Extract the [X, Y] coordinate from the center of the cell holding the provided text.  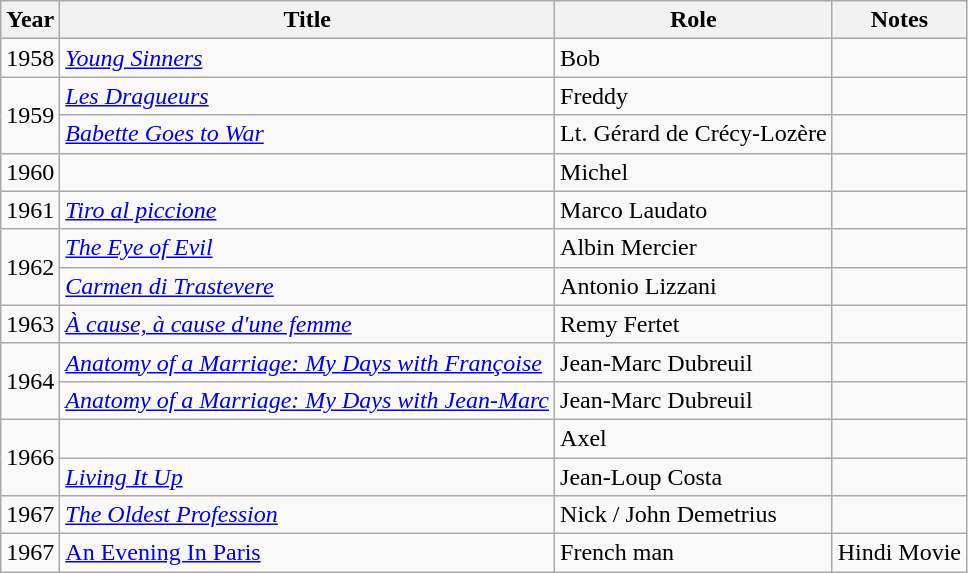
Babette Goes to War [308, 134]
Freddy [694, 96]
Axel [694, 438]
1966 [30, 457]
Young Sinners [308, 58]
Title [308, 20]
Anatomy of a Marriage: My Days with Françoise [308, 362]
1964 [30, 381]
Les Dragueurs [308, 96]
Hindi Movie [899, 553]
The Oldest Profession [308, 515]
Jean-Loup Costa [694, 477]
1959 [30, 115]
À cause, à cause d'une femme [308, 324]
Remy Fertet [694, 324]
Notes [899, 20]
Year [30, 20]
French man [694, 553]
Tiro al piccione [308, 210]
1958 [30, 58]
1960 [30, 172]
Role [694, 20]
Living It Up [308, 477]
Michel [694, 172]
1963 [30, 324]
Nick / John Demetrius [694, 515]
An Evening In Paris [308, 553]
Marco Laudato [694, 210]
Antonio Lizzani [694, 286]
1961 [30, 210]
1962 [30, 267]
Albin Mercier [694, 248]
Anatomy of a Marriage: My Days with Jean-Marc [308, 400]
Bob [694, 58]
Lt. Gérard de Crécy-Lozère [694, 134]
The Eye of Evil [308, 248]
Carmen di Trastevere [308, 286]
